Scan for the cell matching the given text and deliver its (x, y) coordinate at center. 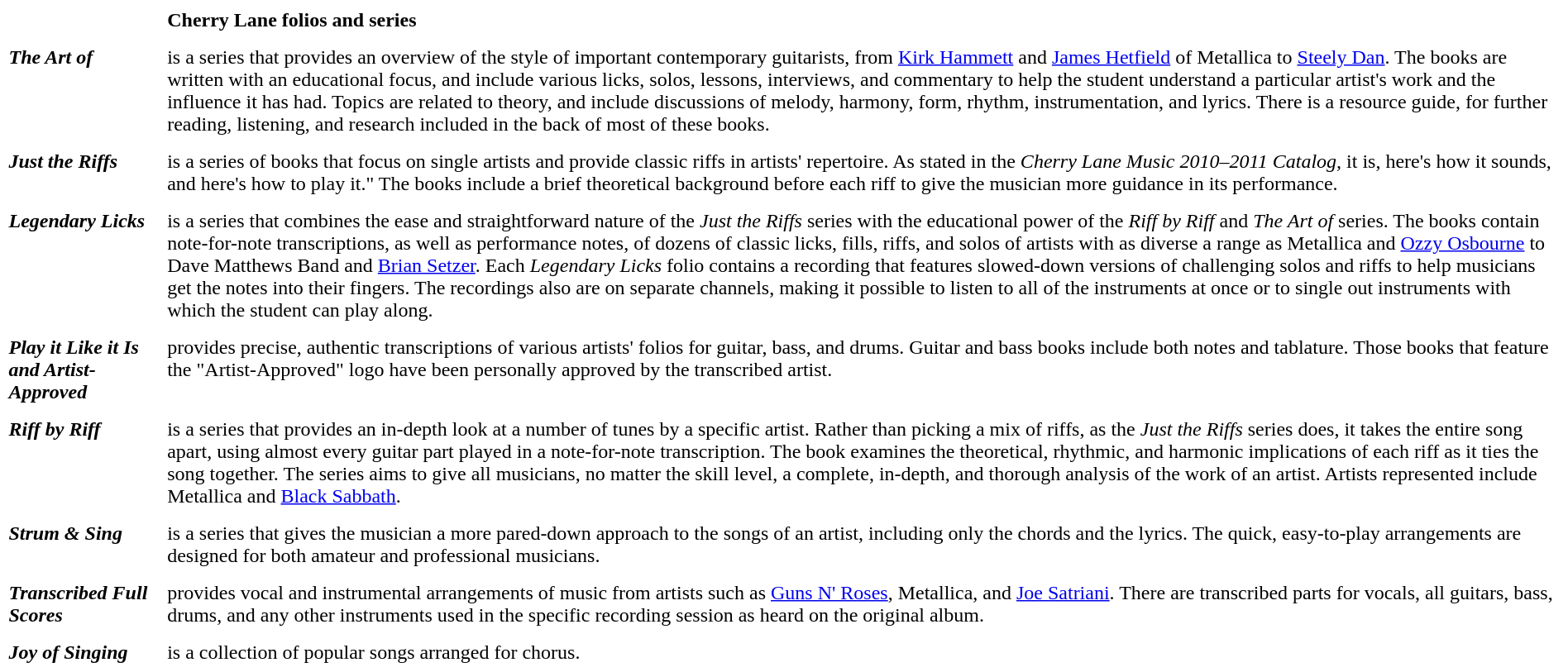
Transcribed Full Scores (81, 603)
Strum & Sing (81, 544)
Cherry Lane folios and series (863, 20)
Legendary Licks (81, 265)
Just the Riffs (81, 172)
is a collection of popular songs arranged for chorus. (863, 652)
Joy of Singing (81, 652)
The Art of (81, 91)
Play it Like it Is and Artist-Approved (81, 369)
Riff by Riff (81, 463)
